Pinpoint the cell where the given text exists, returning its (x, y) midpoint coordinate. 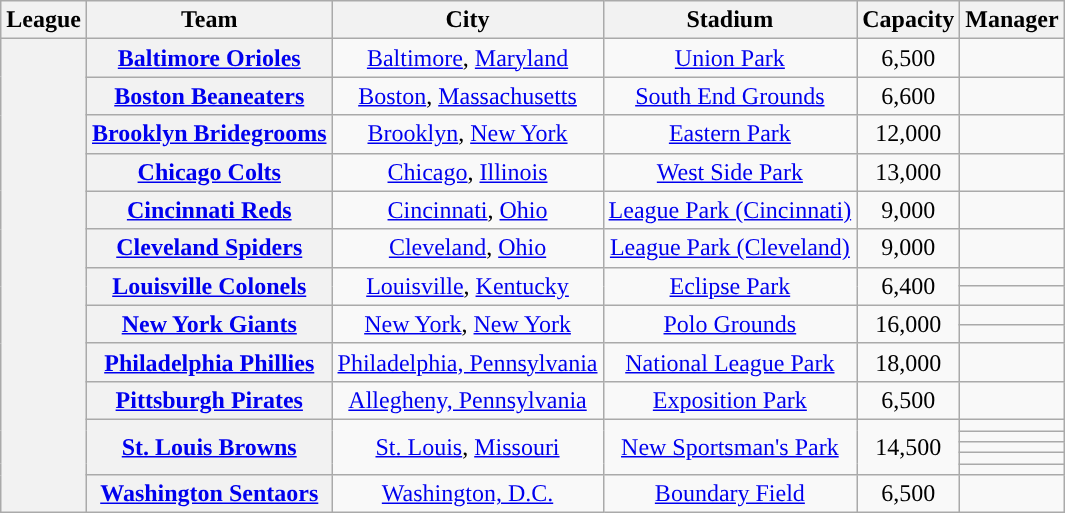
Cincinnati, Ohio (468, 210)
Polo Grounds (730, 324)
New York, New York (468, 324)
Louisville, Kentucky (468, 286)
League Park (Cleveland) (730, 248)
18,000 (908, 362)
West Side Park (730, 172)
Union Park (730, 58)
Team (209, 20)
Boundary Field (730, 494)
Chicago Colts (209, 172)
6,600 (908, 96)
Washington, D.C. (468, 494)
Cleveland Spiders (209, 248)
Eastern Park (730, 134)
Philadelphia Phillies (209, 362)
Brooklyn, New York (468, 134)
St. Louis, Missouri (468, 446)
League (44, 20)
New York Giants (209, 324)
Philadelphia, Pennsylvania (468, 362)
Allegheny, Pennsylvania (468, 400)
Boston Beaneaters (209, 96)
Pittsburgh Pirates (209, 400)
Baltimore, Maryland (468, 58)
Cleveland, Ohio (468, 248)
6,400 (908, 286)
14,500 (908, 446)
City (468, 20)
12,000 (908, 134)
Baltimore Orioles (209, 58)
13,000 (908, 172)
Manager (1012, 20)
Washington Sentaors (209, 494)
St. Louis Browns (209, 446)
New Sportsman's Park (730, 446)
South End Grounds (730, 96)
League Park (Cincinnati) (730, 210)
Boston, Massachusetts (468, 96)
Brooklyn Bridegrooms (209, 134)
Eclipse Park (730, 286)
Exposition Park (730, 400)
National League Park (730, 362)
Louisville Colonels (209, 286)
Cincinnati Reds (209, 210)
Stadium (730, 20)
16,000 (908, 324)
Chicago, Illinois (468, 172)
Capacity (908, 20)
